Scan for the cell matching the given text and deliver its (x, y) coordinate at center. 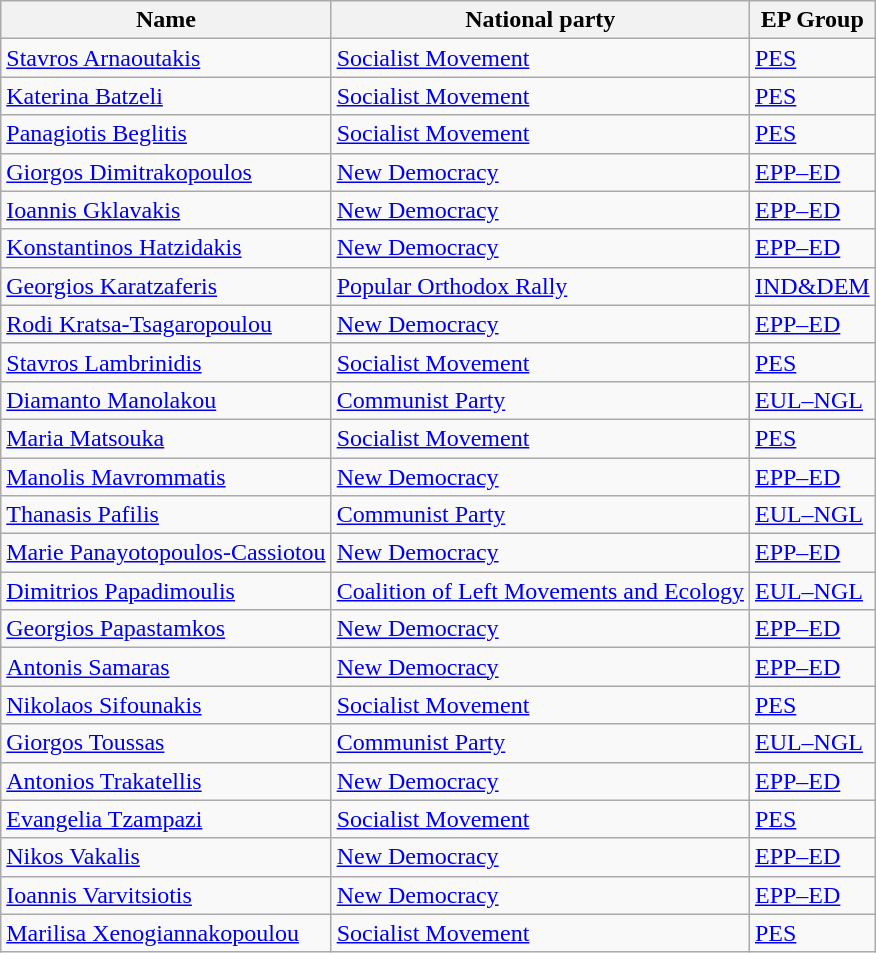
Marilisa Xenogiannakopoulou (166, 933)
National party (540, 20)
Stavros Lambrinidis (166, 362)
EP Group (812, 20)
Panagiotis Beglitis (166, 134)
Dimitrios Papadimoulis (166, 591)
Nikos Vakalis (166, 857)
Marie Panayotopoulos-Cassiotou (166, 553)
Katerina Batzeli (166, 96)
Giorgos Dimitrakopoulos (166, 172)
Ioannis Gklavakis (166, 210)
IND&DEM (812, 286)
Ioannis Varvitsiotis (166, 895)
Antonios Trakatellis (166, 781)
Antonis Samaras (166, 667)
Diamanto Manolakou (166, 400)
Georgios Papastamkos (166, 629)
Giorgos Toussas (166, 743)
Georgios Karatzaferis (166, 286)
Stavros Arnaoutakis (166, 58)
Rodi Kratsa-Tsagaropoulou (166, 324)
Evangelia Tzampazi (166, 819)
Maria Matsouka (166, 438)
Name (166, 20)
Popular Orthodox Rally (540, 286)
Nikolaos Sifounakis (166, 705)
Konstantinos Hatzidakis (166, 248)
Thanasis Pafilis (166, 515)
Coalition of Left Movements and Ecology (540, 591)
Manolis Mavrommatis (166, 477)
